Output the [x, y] coordinate of the center of the cell containing the given text.  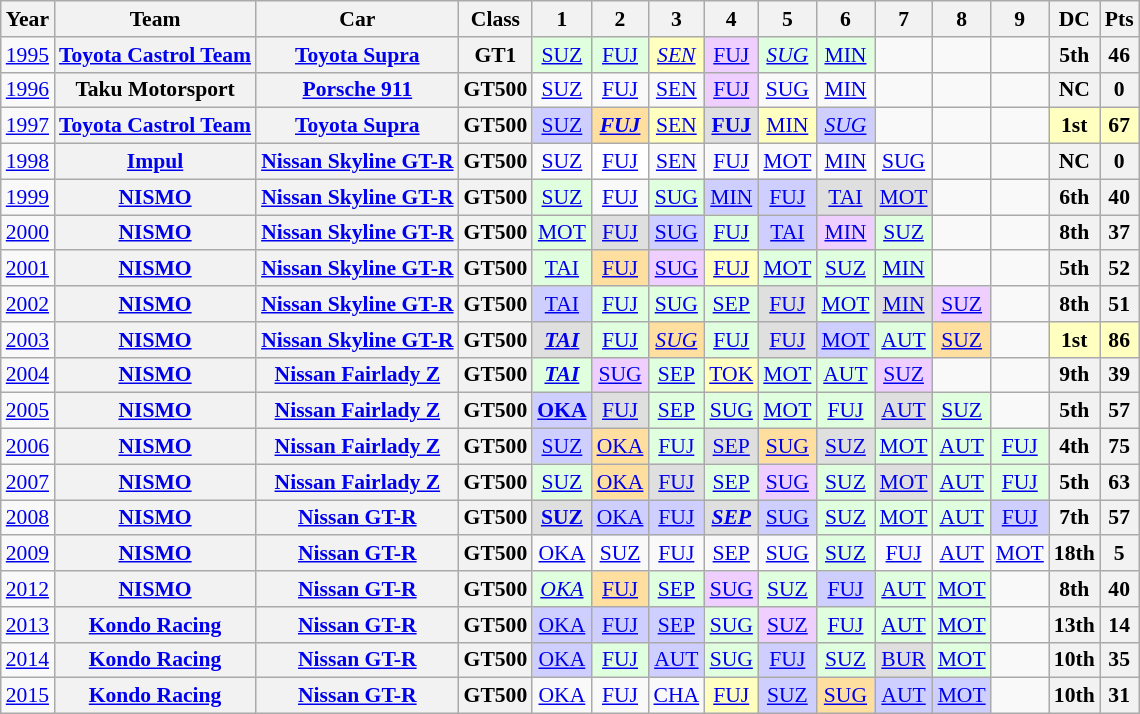
13th [1074, 625]
1996 [28, 90]
Year [28, 19]
GT1 [496, 55]
86 [1120, 340]
46 [1120, 55]
1997 [28, 126]
4th [1074, 447]
14 [1120, 625]
2001 [28, 269]
4 [731, 19]
1995 [28, 55]
Car [357, 19]
75 [1120, 447]
Pts [1120, 19]
2008 [28, 518]
1999 [28, 197]
2004 [28, 375]
Impul [155, 162]
2002 [28, 304]
52 [1120, 269]
37 [1120, 233]
2012 [28, 589]
2007 [28, 482]
2006 [28, 447]
2005 [28, 411]
Class [496, 19]
2000 [28, 233]
1998 [28, 162]
2 [620, 19]
35 [1120, 660]
6th [1074, 197]
51 [1120, 304]
Team [155, 19]
Porsche 911 [357, 90]
31 [1120, 696]
39 [1120, 375]
BUR [903, 660]
2009 [28, 554]
9th [1074, 375]
8 [962, 19]
18th [1074, 554]
2003 [28, 340]
6 [845, 19]
7 [903, 19]
3 [676, 19]
67 [1120, 126]
63 [1120, 482]
2015 [28, 696]
7th [1074, 518]
2013 [28, 625]
Taku Motorsport [155, 90]
TOK [731, 375]
2014 [28, 660]
9 [1020, 19]
DC [1074, 19]
CHA [676, 696]
1 [562, 19]
